Pinpoint the cell where the given text exists, returning its [X, Y] midpoint coordinate. 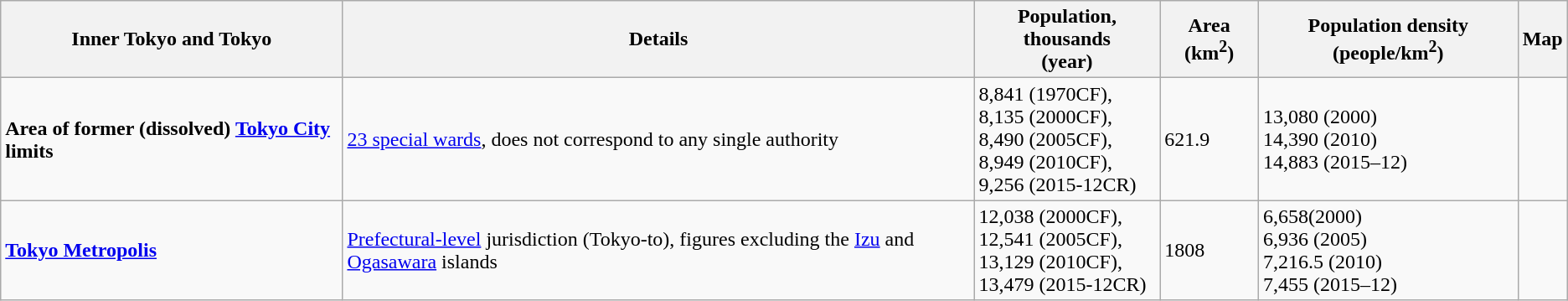
Details [658, 39]
Prefectural-level jurisdiction (Tokyo-to), figures excluding the Izu and Ogasawara islands [658, 250]
Area (km2) [1210, 39]
Tokyo Metropolis [172, 250]
6,658(2000)6,936 (2005)7,216.5 (2010)7,455 (2015–12) [1388, 250]
Map [1543, 39]
621.9 [1210, 139]
Population, thousands(year) [1067, 39]
1808 [1210, 250]
Inner Tokyo and Tokyo [172, 39]
23 special wards, does not correspond to any single authority [658, 139]
Area of former (dissolved) Tokyo City limits [172, 139]
12,038 (2000CF),12,541 (2005CF),13,129 (2010CF),13,479 (2015-12CR) [1067, 250]
8,841 (1970CF),8,135 (2000CF),8,490 (2005CF),8,949 (2010CF),9,256 (2015-12CR) [1067, 139]
13,080 (2000) 14,390 (2010) 14,883 (2015–12) [1388, 139]
Population density (people/km2) [1388, 39]
